Identify which cell holds the provided text, then report its [X, Y] central coordinate. 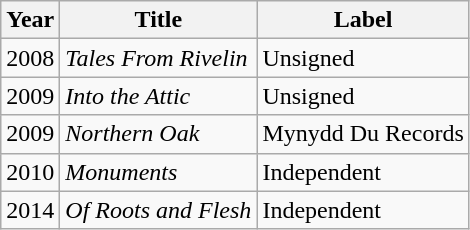
Year [30, 20]
Monuments [158, 172]
Of Roots and Flesh [158, 210]
Mynydd Du Records [363, 134]
Label [363, 20]
Tales From Rivelin [158, 58]
2014 [30, 210]
2008 [30, 58]
Northern Oak [158, 134]
Into the Attic [158, 96]
2010 [30, 172]
Title [158, 20]
